Pinpoint the cell where the given text exists, returning its [x, y] midpoint coordinate. 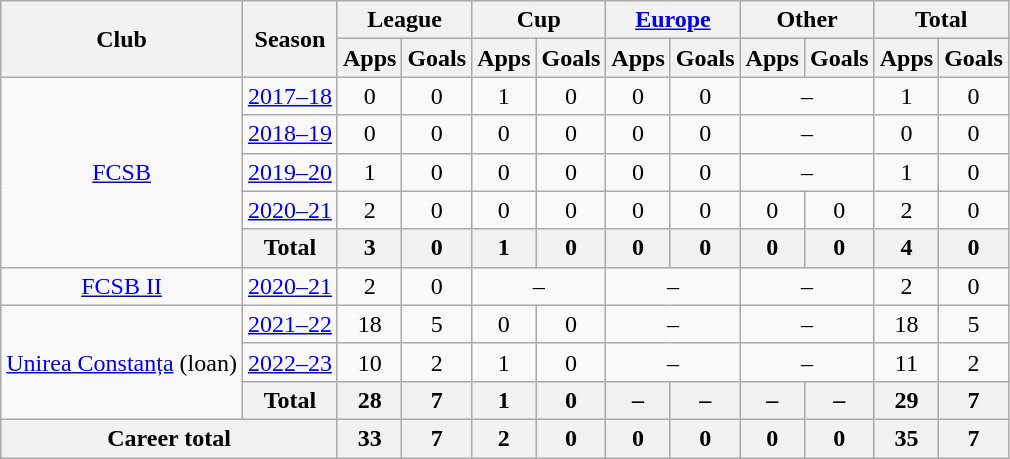
2019–20 [290, 172]
2017–18 [290, 96]
Career total [170, 438]
FCSB [122, 172]
2021–22 [290, 324]
Other [807, 20]
29 [906, 400]
28 [369, 400]
35 [906, 438]
League [404, 20]
Europe [673, 20]
FCSB II [122, 286]
4 [906, 248]
3 [369, 248]
2022–23 [290, 362]
33 [369, 438]
10 [369, 362]
Cup [539, 20]
Club [122, 39]
Unirea Constanța (loan) [122, 362]
11 [906, 362]
Season [290, 39]
2018–19 [290, 134]
